Return (x, y) of the center of cell containing provided text 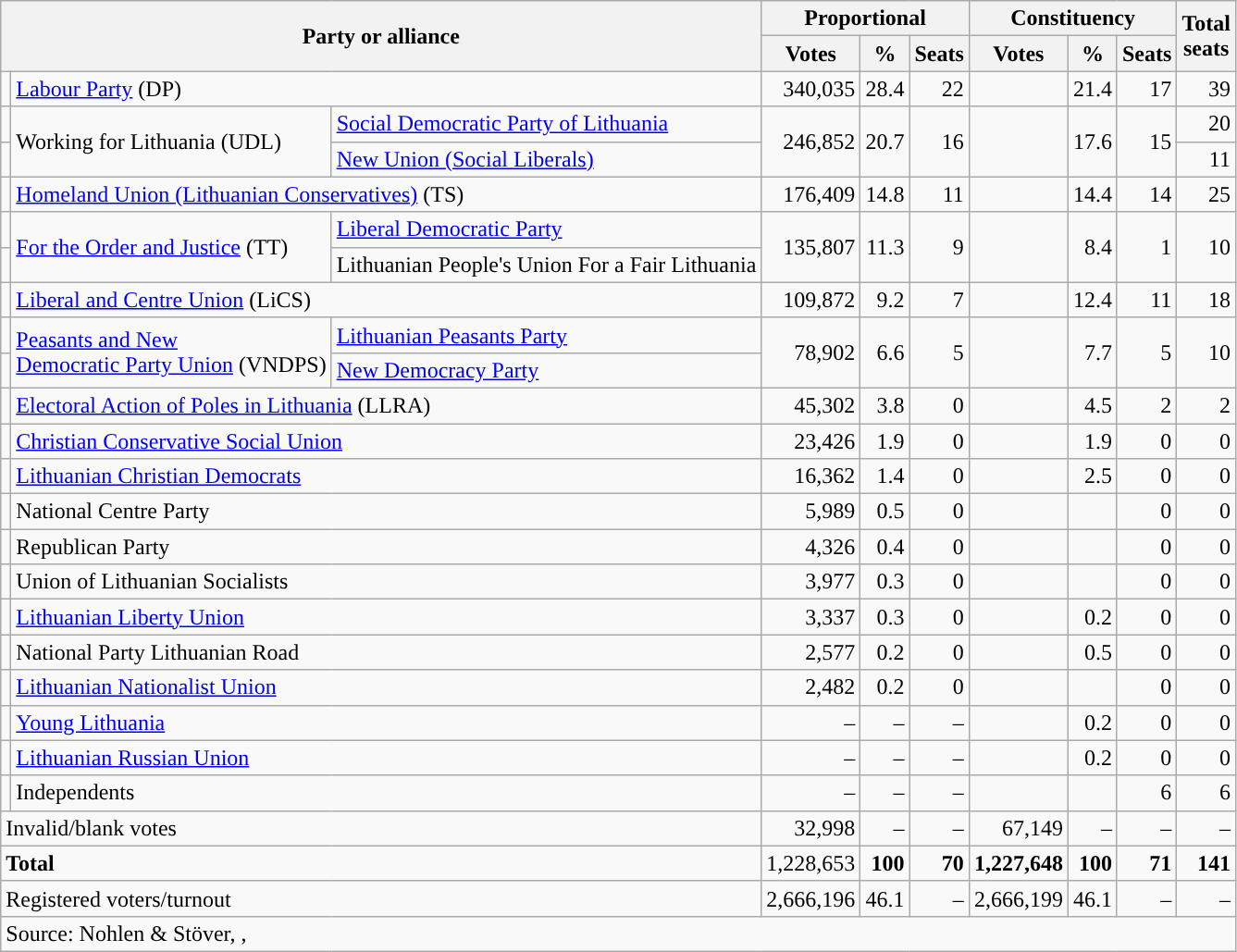
Totalseats (1206, 36)
Social Democratic Party of Lithuania (546, 124)
17.6 (1092, 142)
14 (1146, 194)
National Centre Party (387, 512)
14.8 (884, 194)
7.7 (1092, 352)
Lithuanian People's Union For a Fair Lithuania (546, 265)
National Party Lithuanian Road (387, 652)
67,149 (1018, 828)
39 (1206, 89)
246,852 (810, 142)
Registered voters/turnout (381, 898)
Proportional (866, 19)
12.4 (1092, 300)
Young Lithuania (387, 723)
28.4 (884, 89)
15 (1146, 142)
1,227,648 (1018, 863)
20.7 (884, 142)
0.4 (884, 547)
22 (939, 89)
141 (1206, 863)
New Union (Social Liberals) (546, 159)
3.8 (884, 405)
Lithuanian Peasants Party (546, 335)
Independents (387, 793)
45,302 (810, 405)
Peasants and NewDemocratic Party Union (VNDPS) (171, 352)
2,482 (810, 687)
21.4 (1092, 89)
2,666,196 (810, 898)
3,977 (810, 582)
Constituency (1073, 19)
Union of Lithuanian Socialists (387, 582)
2.5 (1092, 476)
20 (1206, 124)
340,035 (810, 89)
70 (939, 863)
32,998 (810, 828)
Christian Conservative Social Union (387, 441)
8.4 (1092, 247)
18 (1206, 300)
Invalid/blank votes (381, 828)
Party or alliance (381, 36)
14.4 (1092, 194)
16 (939, 142)
3,337 (810, 617)
Working for Lithuania (UDL) (171, 142)
Lithuanian Nationalist Union (387, 687)
23,426 (810, 441)
Electoral Action of Poles in Lithuania (LLRA) (387, 405)
4.5 (1092, 405)
16,362 (810, 476)
1 (1146, 247)
4,326 (810, 547)
Liberal and Centre Union (LiCS) (387, 300)
5,989 (810, 512)
Lithuanian Christian Democrats (387, 476)
109,872 (810, 300)
For the Order and Justice (TT) (171, 247)
17 (1146, 89)
176,409 (810, 194)
78,902 (810, 352)
Liberal Democratic Party (546, 229)
Source: Nohlen & Stöver, , (618, 933)
71 (1146, 863)
9 (939, 247)
2,666,199 (1018, 898)
7 (939, 300)
Republican Party (387, 547)
2,577 (810, 652)
9.2 (884, 300)
135,807 (810, 247)
Labour Party (DP) (387, 89)
1.4 (884, 476)
25 (1206, 194)
Lithuanian Russian Union (387, 758)
11.3 (884, 247)
6.6 (884, 352)
Homeland Union (Lithuanian Conservatives) (TS) (387, 194)
Lithuanian Liberty Union (387, 617)
New Democracy Party (546, 370)
Total (381, 863)
1,228,653 (810, 863)
